Capture the cell that displays the provided text and extract its (x, y) central coordinate. 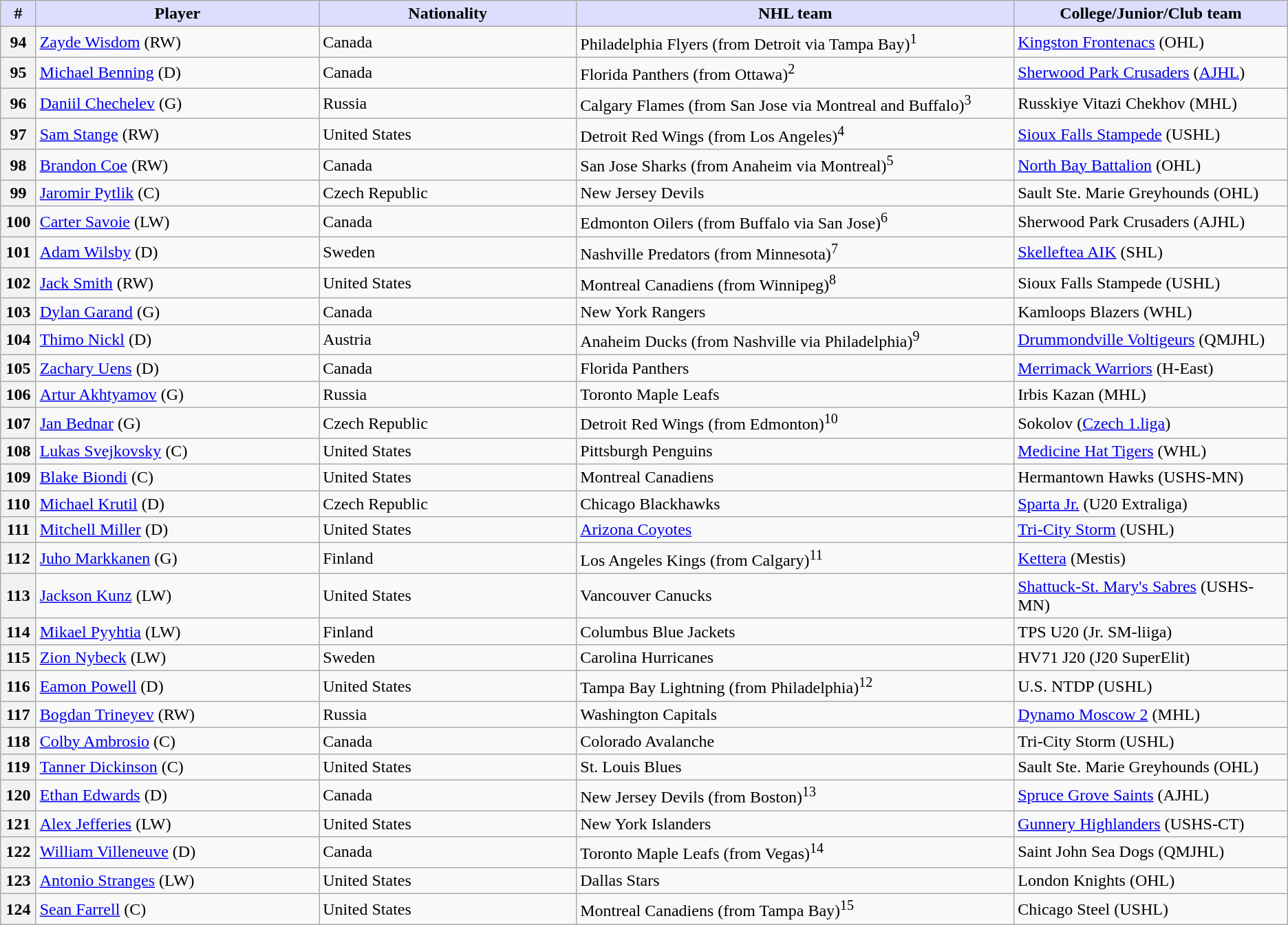
107 (18, 423)
New York Rangers (795, 311)
Tanner Dickinson (C) (178, 767)
New Jersey Devils (795, 193)
121 (18, 824)
U.S. NTDP (USHL) (1151, 687)
Sokolov (Czech 1.liga) (1151, 423)
Detroit Red Wings (from Los Angeles)4 (795, 134)
New Jersey Devils (from Boston)13 (795, 796)
Drummondville Voltigeurs (QMJHL) (1151, 340)
98 (18, 165)
Tampa Bay Lightning (from Philadelphia)12 (795, 687)
# (18, 14)
108 (18, 451)
118 (18, 741)
109 (18, 478)
Austria (448, 340)
Eamon Powell (D) (178, 687)
117 (18, 714)
Spruce Grove Saints (AJHL) (1151, 796)
Gunnery Highlanders (USHS-CT) (1151, 824)
122 (18, 852)
Russkiye Vitazi Chekhov (MHL) (1151, 103)
St. Louis Blues (795, 767)
Juho Markkanen (G) (178, 559)
Shattuck-St. Mary's Sabres (USHS-MN) (1151, 596)
Kettera (Mestis) (1151, 559)
Irbis Kazan (MHL) (1151, 394)
105 (18, 368)
Arizona Coyotes (795, 530)
106 (18, 394)
Sparta Jr. (U20 Extraliga) (1151, 504)
Michael Krutil (D) (178, 504)
Skelleftea AIK (SHL) (1151, 252)
Chicago Blackhawks (795, 504)
College/Junior/Club team (1151, 14)
Saint John Sea Dogs (QMJHL) (1151, 852)
97 (18, 134)
104 (18, 340)
Kamloops Blazers (WHL) (1151, 311)
Sean Farrell (C) (178, 910)
Detroit Red Wings (from Edmonton)10 (795, 423)
103 (18, 311)
Los Angeles Kings (from Calgary)11 (795, 559)
Zayde Wisdom (RW) (178, 43)
Columbus Blue Jackets (795, 631)
Dallas Stars (795, 881)
Carter Savoie (LW) (178, 222)
Jaromir Pytlik (C) (178, 193)
102 (18, 284)
HV71 J20 (J20 SuperElit) (1151, 658)
Antonio Stranges (LW) (178, 881)
95 (18, 73)
123 (18, 881)
94 (18, 43)
Artur Akhtyamov (G) (178, 394)
London Knights (OHL) (1151, 881)
Philadelphia Flyers (from Detroit via Tampa Bay)1 (795, 43)
Thimo Nickl (D) (178, 340)
Kingston Frontenacs (OHL) (1151, 43)
Toronto Maple Leafs (from Vegas)14 (795, 852)
Mitchell Miller (D) (178, 530)
Colby Ambrosio (C) (178, 741)
116 (18, 687)
99 (18, 193)
100 (18, 222)
120 (18, 796)
Jack Smith (RW) (178, 284)
Blake Biondi (C) (178, 478)
Carolina Hurricanes (795, 658)
Jan Bednar (G) (178, 423)
115 (18, 658)
101 (18, 252)
Montreal Canadiens (from Winnipeg)8 (795, 284)
North Bay Battalion (OHL) (1151, 165)
Brandon Coe (RW) (178, 165)
Bogdan Trineyev (RW) (178, 714)
Daniil Chechelev (G) (178, 103)
96 (18, 103)
Pittsburgh Penguins (795, 451)
William Villeneuve (D) (178, 852)
Mikael Pyyhtia (LW) (178, 631)
112 (18, 559)
Michael Benning (D) (178, 73)
San Jose Sharks (from Anaheim via Montreal)5 (795, 165)
Montreal Canadiens (795, 478)
Zion Nybeck (LW) (178, 658)
Sam Stange (RW) (178, 134)
119 (18, 767)
Jackson Kunz (LW) (178, 596)
Washington Capitals (795, 714)
Vancouver Canucks (795, 596)
Zachary Uens (D) (178, 368)
Florida Panthers (from Ottawa)2 (795, 73)
NHL team (795, 14)
Ethan Edwards (D) (178, 796)
Adam Wilsby (D) (178, 252)
Merrimack Warriors (H-East) (1151, 368)
Montreal Canadiens (from Tampa Bay)15 (795, 910)
Nationality (448, 14)
Colorado Avalanche (795, 741)
Edmonton Oilers (from Buffalo via San Jose)6 (795, 222)
Florida Panthers (795, 368)
Calgary Flames (from San Jose via Montreal and Buffalo)3 (795, 103)
111 (18, 530)
124 (18, 910)
TPS U20 (Jr. SM-liiga) (1151, 631)
Lukas Svejkovsky (C) (178, 451)
Medicine Hat Tigers (WHL) (1151, 451)
Toronto Maple Leafs (795, 394)
Alex Jefferies (LW) (178, 824)
Anaheim Ducks (from Nashville via Philadelphia)9 (795, 340)
110 (18, 504)
Hermantown Hawks (USHS-MN) (1151, 478)
114 (18, 631)
Chicago Steel (USHL) (1151, 910)
Player (178, 14)
Nashville Predators (from Minnesota)7 (795, 252)
Dylan Garand (G) (178, 311)
New York Islanders (795, 824)
Dynamo Moscow 2 (MHL) (1151, 714)
113 (18, 596)
